Return [x, y] of the center of cell containing provided text 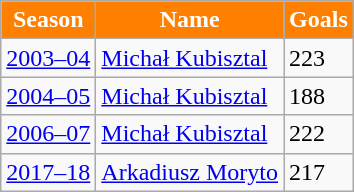
2006–07 [48, 134]
2017–18 [48, 172]
2003–04 [48, 58]
Arkadiusz Moryto [190, 172]
Goals [319, 20]
Season [48, 20]
Name [190, 20]
222 [319, 134]
217 [319, 172]
188 [319, 96]
2004–05 [48, 96]
223 [319, 58]
